Locate the cell with the specified text and output its (x, y) center coordinate. 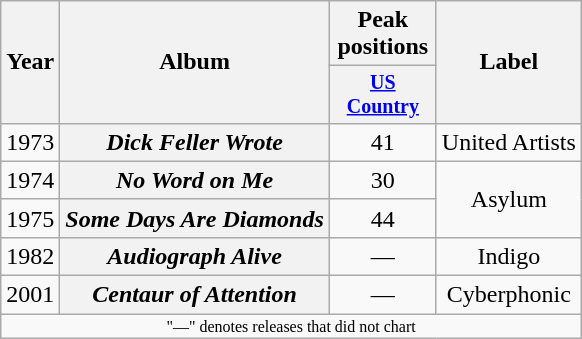
Centaur of Attention (195, 295)
Dick Feller Wrote (195, 142)
"—" denotes releases that did not chart (292, 326)
1975 (30, 218)
30 (382, 180)
US Country (382, 94)
Cyberphonic (508, 295)
2001 (30, 295)
Label (508, 62)
United Artists (508, 142)
1982 (30, 256)
Asylum (508, 199)
Audiograph Alive (195, 256)
No Word on Me (195, 180)
Year (30, 62)
1974 (30, 180)
Indigo (508, 256)
Some Days Are Diamonds (195, 218)
44 (382, 218)
1973 (30, 142)
Album (195, 62)
41 (382, 142)
Peak positions (382, 34)
